Search for the cell housing the specified text and yield its (X, Y) center coordinate. 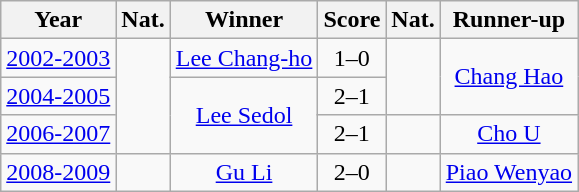
Lee Sedol (244, 115)
2008-2009 (58, 172)
2–0 (352, 172)
Winner (244, 20)
Gu Li (244, 172)
Score (352, 20)
2004-2005 (58, 96)
Chang Hao (508, 77)
Year (58, 20)
2006-2007 (58, 134)
Runner-up (508, 20)
2002-2003 (58, 58)
Piao Wenyao (508, 172)
Cho U (508, 134)
1–0 (352, 58)
Lee Chang-ho (244, 58)
